Search for the cell housing the specified text and yield its (x, y) center coordinate. 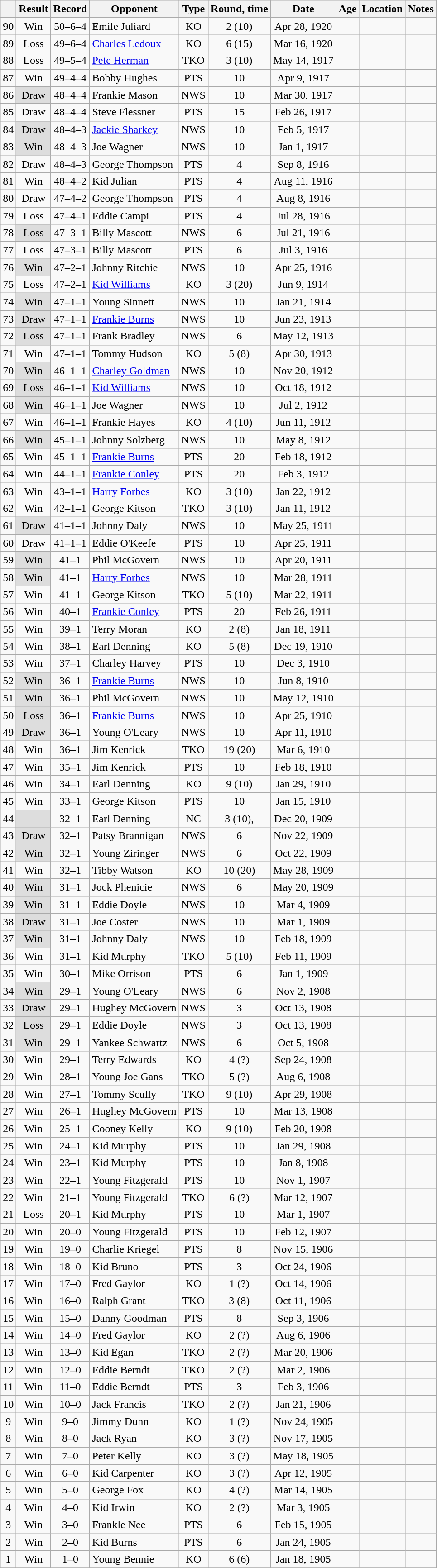
Jan 24, 1905 (303, 1542)
Joe Coster (134, 922)
2 (10) (239, 26)
May 25, 1911 (303, 526)
25–1 (70, 1129)
Aug 6, 1908 (303, 1077)
24 (8, 1163)
31 (8, 1042)
5–0 (70, 1490)
7 (8, 1456)
Mar 16, 1920 (303, 43)
Jock Phenicie (134, 887)
Jackie Sharkey (134, 129)
George Fox (134, 1490)
8–0 (70, 1439)
Nov 20, 1912 (303, 371)
10 (20) (239, 870)
48–4–2 (70, 181)
Apr 20, 1911 (303, 560)
Charley Harvey (134, 663)
9–0 (70, 1421)
Sep 3, 1906 (303, 1318)
May 28, 1909 (303, 870)
Jan 1, 1909 (303, 973)
38–1 (70, 646)
Nov 15, 1906 (303, 1249)
32 (8, 1025)
Jan 22, 1912 (303, 491)
56 (8, 612)
Jack Francis (134, 1404)
6–0 (70, 1473)
Tommy Hudson (134, 353)
Apr 11, 1910 (303, 732)
89 (8, 43)
50 (8, 715)
2 (8) (239, 629)
Dec 19, 1910 (303, 646)
Jun 8, 1910 (303, 681)
Kid Egan (134, 1353)
7–0 (70, 1456)
Charley Goldman (134, 371)
3 (8) (239, 1301)
57 (8, 595)
47–4–1 (70, 216)
Mar 12, 1907 (303, 1197)
Opponent (134, 9)
Feb 12, 1907 (303, 1232)
Young Joe Gans (134, 1077)
1–0 (70, 1559)
Oct 11, 1906 (303, 1301)
19 (20) (239, 749)
88 (8, 61)
Sep 8, 1916 (303, 164)
Apr 9, 1917 (303, 78)
64 (8, 474)
Kid Burns (134, 1542)
26–1 (70, 1111)
25 (8, 1146)
27 (8, 1111)
46 (8, 784)
Apr 25, 1910 (303, 715)
27–1 (70, 1094)
Eddie Campi (134, 216)
84 (8, 129)
49–5–4 (70, 61)
Notes (421, 9)
Mar 1, 1909 (303, 922)
Peter Kelly (134, 1456)
51 (8, 698)
Johnny Ritchie (134, 267)
Feb 11, 1909 (303, 956)
65 (8, 457)
33–1 (70, 801)
Emile Juliard (134, 26)
16 (8, 1301)
Apr 25, 1911 (303, 543)
Nov 17, 1905 (303, 1439)
61 (8, 526)
Aug 6, 1906 (303, 1335)
Feb 26, 1917 (303, 112)
Young Bennie (134, 1559)
42 (8, 853)
Mar 28, 1911 (303, 577)
Apr 29, 1908 (303, 1094)
Frankie Mason (134, 95)
44–1–1 (70, 474)
58 (8, 577)
20–1 (70, 1215)
69 (8, 388)
3–0 (70, 1525)
Feb 18, 1910 (303, 767)
Sep 24, 1908 (303, 1060)
Frank Bradley (134, 336)
Round, time (239, 9)
75 (8, 285)
Jan 21, 1906 (303, 1404)
43–1–1 (70, 491)
53 (8, 663)
72 (8, 336)
15–0 (70, 1318)
11 (8, 1387)
Age (348, 9)
28 (8, 1094)
35–1 (70, 767)
Result (34, 9)
Terry Edwards (134, 1060)
Tommy Scully (134, 1094)
Date (303, 9)
34 (8, 991)
Mar 4, 1909 (303, 905)
48 (8, 749)
38 (8, 922)
May 14, 1917 (303, 61)
Dec 3, 1910 (303, 663)
Bobby Hughes (134, 78)
Feb 18, 1912 (303, 457)
Nov 24, 1905 (303, 1421)
9 (8, 1421)
Feb 20, 1908 (303, 1129)
Nov 22, 1909 (303, 836)
14 (8, 1335)
78 (8, 233)
82 (8, 164)
Jack Ryan (134, 1439)
Feb 26, 1911 (303, 612)
47 (8, 767)
44 (8, 819)
71 (8, 353)
Jun 11, 1912 (303, 422)
17–0 (70, 1283)
17 (8, 1283)
50–6–4 (70, 26)
18 (8, 1266)
Jul 21, 1916 (303, 233)
Johnny Solzberg (134, 439)
24–1 (70, 1146)
Feb 3, 1912 (303, 474)
Jan 8, 1908 (303, 1163)
66 (8, 439)
Kid Irwin (134, 1507)
49 (8, 732)
Apr 28, 1920 (303, 26)
Jan 29, 1908 (303, 1146)
34–1 (70, 784)
Tibby Watson (134, 870)
Feb 5, 1917 (303, 129)
Pete Herman (134, 61)
Ralph Grant (134, 1301)
52 (8, 681)
Young Sinnett (134, 302)
Type (193, 9)
Jul 28, 1916 (303, 216)
81 (8, 181)
Oct 5, 1908 (303, 1042)
21 (8, 1215)
May 20, 1909 (303, 887)
Terry Moran (134, 629)
63 (8, 491)
Jan 15, 1910 (303, 801)
Mar 13, 1908 (303, 1111)
13 (8, 1353)
19 (8, 1249)
Apr 30, 1913 (303, 353)
30–1 (70, 973)
Mar 14, 1905 (303, 1490)
Record (70, 9)
Dec 20, 1909 (303, 819)
11–0 (70, 1387)
4–0 (70, 1507)
Aug 8, 1916 (303, 198)
Location (382, 9)
Jan 21, 1914 (303, 302)
35 (8, 973)
1 (8, 1559)
73 (8, 319)
76 (8, 267)
Nov 1, 1907 (303, 1180)
4 (10) (239, 422)
43 (8, 836)
2–0 (70, 1542)
May 12, 1910 (303, 698)
Young Ziringer (134, 853)
Kid Julian (134, 181)
Mar 6, 1910 (303, 749)
Cooney Kelly (134, 1129)
Kid Bruno (134, 1266)
Oct 22, 1909 (303, 853)
Apr 25, 1916 (303, 267)
Kid Carpenter (134, 1473)
18–0 (70, 1266)
62 (8, 509)
Mar 1, 1907 (303, 1215)
77 (8, 250)
Mar 3, 1905 (303, 1507)
55 (8, 629)
40 (8, 887)
13–0 (70, 1353)
Jul 2, 1912 (303, 405)
Mar 30, 1917 (303, 95)
Aug 11, 1916 (303, 181)
Oct 14, 1906 (303, 1283)
3 (20) (239, 285)
May 8, 1912 (303, 439)
Steve Flessner (134, 112)
Mar 2, 1906 (303, 1370)
Jan 29, 1910 (303, 784)
Yankee Schwartz (134, 1042)
20–0 (70, 1232)
May 18, 1905 (303, 1456)
2 (8, 1542)
47–4–2 (70, 198)
41 (8, 870)
12 (8, 1370)
74 (8, 302)
Eddie O'Keefe (134, 543)
45 (8, 801)
Charles Ledoux (134, 43)
12–0 (70, 1370)
Charlie Kriegel (134, 1249)
Feb 3, 1906 (303, 1387)
10–0 (70, 1404)
80 (8, 198)
49–4–4 (70, 78)
23–1 (70, 1163)
14–0 (70, 1335)
26 (8, 1129)
68 (8, 405)
Jan 18, 1905 (303, 1559)
Patsy Brannigan (134, 836)
Jimmy Dunn (134, 1421)
6 (6) (239, 1559)
16–0 (70, 1301)
Jul 3, 1916 (303, 250)
28–1 (70, 1077)
May 12, 1913 (303, 336)
Oct 18, 1912 (303, 388)
42–1–1 (70, 509)
60 (8, 543)
33 (8, 1008)
3 (10), (239, 819)
30 (8, 1060)
Jan 11, 1912 (303, 509)
5 (8, 1490)
Danny Goodman (134, 1318)
40–1 (70, 612)
Feb 18, 1909 (303, 939)
39 (8, 905)
Jun 9, 1914 (303, 285)
83 (8, 147)
23 (8, 1180)
Mar 22, 1911 (303, 595)
Feb 15, 1905 (303, 1525)
90 (8, 26)
Jan 18, 1911 (303, 629)
22 (8, 1197)
Jan 1, 1917 (303, 147)
21–1 (70, 1197)
59 (8, 560)
Apr 12, 1905 (303, 1473)
29 (8, 1077)
67 (8, 422)
37 (8, 939)
Mar 20, 1906 (303, 1353)
NC (193, 819)
Frankie Hayes (134, 422)
49–6–4 (70, 43)
Jun 23, 1913 (303, 319)
39–1 (70, 629)
36 (8, 956)
22–1 (70, 1180)
70 (8, 371)
Frankle Nee (134, 1525)
Mike Orrison (134, 973)
85 (8, 112)
54 (8, 646)
87 (8, 78)
37–1 (70, 663)
5 (?) (239, 1077)
86 (8, 95)
19–0 (70, 1249)
Oct 24, 1906 (303, 1266)
Nov 2, 1908 (303, 991)
79 (8, 216)
6 (?) (239, 1197)
6 (15) (239, 43)
